Search for the cell housing the specified text and yield its [X, Y] center coordinate. 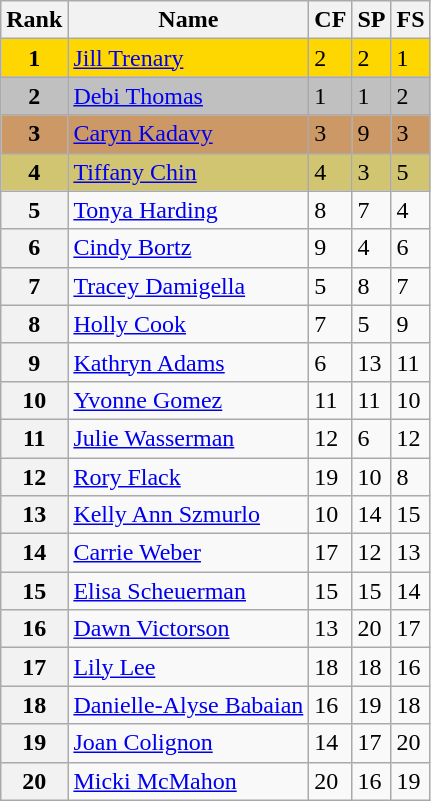
Tonya Harding [188, 210]
Kelly Ann Szmurlo [188, 515]
Joan Colignon [188, 743]
Tiffany Chin [188, 172]
Name [188, 20]
Tracey Damigella [188, 286]
Dawn Victorson [188, 629]
Julie Wasserman [188, 438]
Cindy Bortz [188, 248]
CF [330, 20]
Jill Trenary [188, 58]
Rank [34, 20]
SP [372, 20]
Carrie Weber [188, 553]
Elisa Scheuerman [188, 591]
Caryn Kadavy [188, 134]
Rory Flack [188, 477]
Debi Thomas [188, 96]
Yvonne Gomez [188, 400]
Danielle-Alyse Babaian [188, 705]
Kathryn Adams [188, 362]
FS [410, 20]
Holly Cook [188, 324]
Micki McMahon [188, 781]
Lily Lee [188, 667]
